Capture the cell that displays the provided text and extract its [x, y] central coordinate. 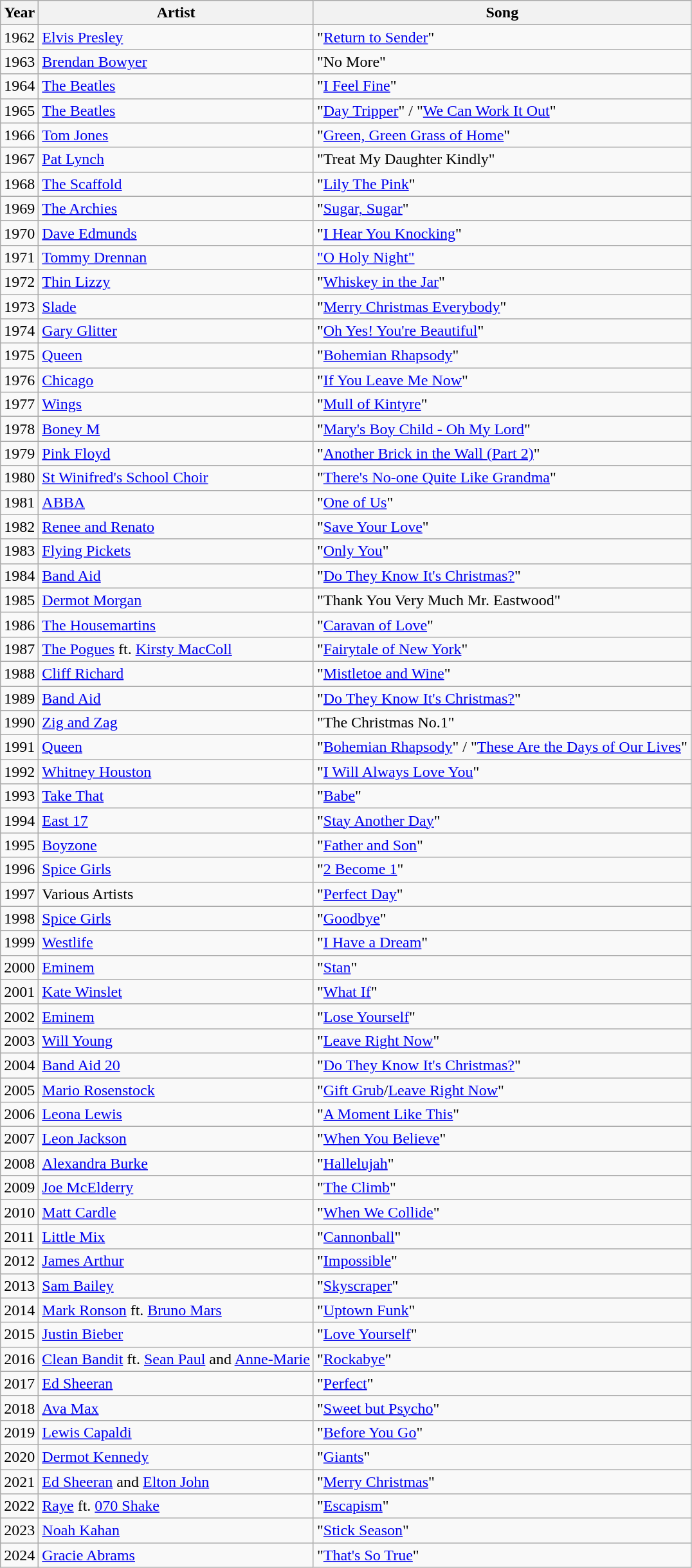
"When We Collide" [502, 1212]
2009 [19, 1188]
1971 [19, 257]
"Return to Sender" [502, 37]
Take That [176, 796]
1981 [19, 502]
"Treat My Daughter Kindly" [502, 160]
Noah Kahan [176, 1531]
The Scaffold [176, 184]
Artist [176, 13]
Renee and Renato [176, 527]
2011 [19, 1237]
1976 [19, 380]
Cliff Richard [176, 673]
"I Will Always Love You" [502, 772]
Brendan Bowyer [176, 62]
"O Holy Night" [502, 257]
Zig and Zag [176, 723]
"Fairytale of New York" [502, 649]
"The Climb" [502, 1188]
2016 [19, 1359]
1986 [19, 624]
Song [502, 13]
1988 [19, 673]
2019 [19, 1432]
"Stay Another Day" [502, 821]
Wings [176, 405]
"Before You Go" [502, 1432]
"2 Become 1" [502, 870]
Whitney Houston [176, 772]
1993 [19, 796]
"Babe" [502, 796]
2006 [19, 1115]
Ava Max [176, 1408]
2001 [19, 992]
Sam Bailey [176, 1286]
"Merry Christmas Everybody" [502, 307]
Various Artists [176, 894]
Tommy Drennan [176, 257]
The Pogues ft. Kirsty MacColl [176, 649]
1964 [19, 86]
Chicago [176, 380]
"Cannonball" [502, 1237]
Mario Rosenstock [176, 1090]
Joe McElderry [176, 1188]
1962 [19, 37]
"Father and Son" [502, 845]
"Impossible" [502, 1261]
1980 [19, 478]
1984 [19, 576]
"Perfect Day" [502, 894]
1972 [19, 282]
ABBA [176, 502]
2002 [19, 1016]
1994 [19, 821]
Lewis Capaldi [176, 1432]
"That's So True" [502, 1555]
"No More" [502, 62]
"Bohemian Rhapsody" / "These Are the Days of Our Lives" [502, 747]
Elvis Presley [176, 37]
Pink Floyd [176, 453]
"Sweet but Psycho" [502, 1408]
2022 [19, 1506]
"Lily The Pink" [502, 184]
Ed Sheeran [176, 1383]
2005 [19, 1090]
1985 [19, 600]
"Uptown Funk" [502, 1310]
1991 [19, 747]
"Thank You Very Much Mr. Eastwood" [502, 600]
"Goodbye" [502, 918]
"Gift Grub/Leave Right Now" [502, 1090]
Dermot Kennedy [176, 1457]
"Mary's Boy Child - Oh My Lord" [502, 429]
"The Christmas No.1" [502, 723]
2007 [19, 1139]
1975 [19, 356]
1979 [19, 453]
"Sugar, Sugar" [502, 208]
"What If" [502, 992]
Matt Cardle [176, 1212]
"I Hear You Knocking" [502, 233]
1963 [19, 62]
St Winifred's School Choir [176, 478]
1989 [19, 698]
"I Feel Fine" [502, 86]
"A Moment Like This" [502, 1115]
Boney M [176, 429]
"Stick Season" [502, 1531]
"When You Believe" [502, 1139]
"Escapism" [502, 1506]
1997 [19, 894]
"Love Yourself" [502, 1335]
1978 [19, 429]
James Arthur [176, 1261]
2021 [19, 1481]
1998 [19, 918]
1967 [19, 160]
"I Have a Dream" [502, 943]
1973 [19, 307]
1996 [19, 870]
"Mull of Kintyre" [502, 405]
"Another Brick in the Wall (Part 2)" [502, 453]
Ed Sheeran and Elton John [176, 1481]
"Leave Right Now" [502, 1041]
"One of Us" [502, 502]
"Rockabye" [502, 1359]
"Perfect" [502, 1383]
Kate Winslet [176, 992]
Thin Lizzy [176, 282]
1982 [19, 527]
Clean Bandit ft. Sean Paul and Anne-Marie [176, 1359]
Will Young [176, 1041]
Leon Jackson [176, 1139]
"Bohemian Rhapsody" [502, 356]
2003 [19, 1041]
1977 [19, 405]
Little Mix [176, 1237]
"Skyscraper" [502, 1286]
2013 [19, 1286]
Slade [176, 307]
"Green, Green Grass of Home" [502, 135]
Tom Jones [176, 135]
1987 [19, 649]
2010 [19, 1212]
The Archies [176, 208]
"If You Leave Me Now" [502, 380]
"Lose Yourself" [502, 1016]
East 17 [176, 821]
Alexandra Burke [176, 1163]
Dave Edmunds [176, 233]
The Housemartins [176, 624]
Flying Pickets [176, 551]
1995 [19, 845]
2018 [19, 1408]
2004 [19, 1065]
Dermot Morgan [176, 600]
Leona Lewis [176, 1115]
1968 [19, 184]
2020 [19, 1457]
Year [19, 13]
Gary Glitter [176, 331]
2008 [19, 1163]
"Stan" [502, 967]
1990 [19, 723]
2017 [19, 1383]
2024 [19, 1555]
"There's No-one Quite Like Grandma" [502, 478]
"Giants" [502, 1457]
"Hallelujah" [502, 1163]
2015 [19, 1335]
"Mistletoe and Wine" [502, 673]
2023 [19, 1531]
Justin Bieber [176, 1335]
1992 [19, 772]
"Merry Christmas" [502, 1481]
1965 [19, 111]
"Save Your Love" [502, 527]
"Only You" [502, 551]
"Whiskey in the Jar" [502, 282]
1999 [19, 943]
1969 [19, 208]
2014 [19, 1310]
Mark Ronson ft. Bruno Mars [176, 1310]
2012 [19, 1261]
"Day Tripper" / "We Can Work It Out" [502, 111]
Gracie Abrams [176, 1555]
"Oh Yes! You're Beautiful" [502, 331]
Raye ft. 070 Shake [176, 1506]
Band Aid 20 [176, 1065]
Pat Lynch [176, 160]
1974 [19, 331]
Westlife [176, 943]
1970 [19, 233]
Boyzone [176, 845]
2000 [19, 967]
1983 [19, 551]
"Caravan of Love" [502, 624]
1966 [19, 135]
